For the text-containing cell, return its midpoint in [X, Y] coordinate format. 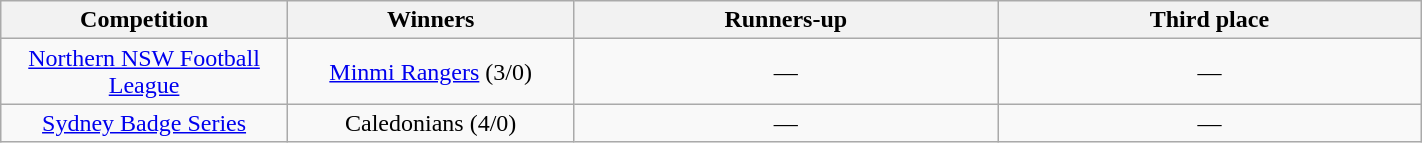
Runners-up [786, 20]
Competition [144, 20]
Minmi Rangers (3/0) [430, 72]
Third place [1210, 20]
Northern NSW Football League [144, 72]
Caledonians (4/0) [430, 123]
Winners [430, 20]
Sydney Badge Series [144, 123]
